Search for the cell housing the specified text and yield its (X, Y) center coordinate. 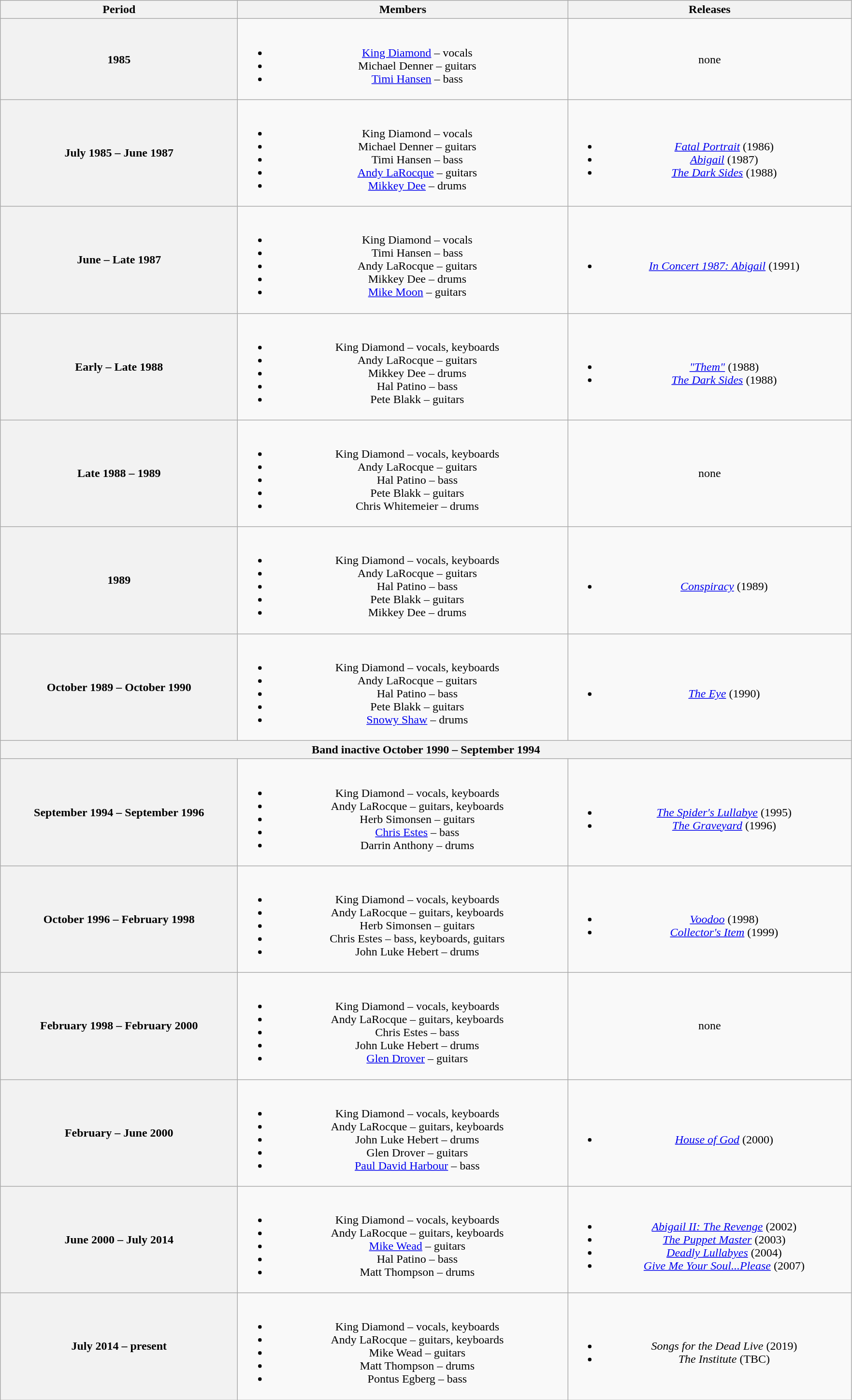
October 1996 – February 1998 (119, 919)
In Concert 1987: Abigail (1991) (709, 260)
October 1989 – October 1990 (119, 687)
Abigail II: The Revenge (2002)The Puppet Master (2003)Deadly Lullabyes (2004)Give Me Your Soul...Please (2007) (709, 1240)
King Diamond – vocalsMichael Denner – guitarsTimi Hansen – bass (403, 59)
House of God (2000) (709, 1133)
February 1998 – February 2000 (119, 1025)
1989 (119, 580)
1985 (119, 59)
September 1994 – September 1996 (119, 812)
Songs for the Dead Live (2019)The Institute (TBC) (709, 1346)
Voodoo (1998)Collector's Item (1999) (709, 919)
Late 1988 – 1989 (119, 474)
June – Late 1987 (119, 260)
King Diamond – vocals, keyboardsAndy LaRocque – guitars, keyboardsChris Estes – bassJohn Luke Hebert – drumsGlen Drover – guitars (403, 1025)
July 1985 – June 1987 (119, 153)
King Diamond – vocalsTimi Hansen – bassAndy LaRocque – guitarsMikkey Dee – drumsMike Moon – guitars (403, 260)
King Diamond – vocals, keyboardsAndy LaRocque – guitarsHal Patino – bassPete Blakk – guitarsChris Whitemeier – drums (403, 474)
Period (119, 10)
The Spider's Lullabye (1995)The Graveyard (1996) (709, 812)
February – June 2000 (119, 1133)
King Diamond – vocals, keyboardsAndy LaRocque – guitarsMikkey Dee – drumsHal Patino – bassPete Blakk – guitars (403, 366)
King Diamond – vocalsMichael Denner – guitarsTimi Hansen – bassAndy LaRocque – guitarsMikkey Dee – drums (403, 153)
Fatal Portrait (1986)Abigail (1987)The Dark Sides (1988) (709, 153)
July 2014 – present (119, 1346)
Releases (709, 10)
King Diamond – vocals, keyboardsAndy LaRocque – guitars, keyboardsMike Wead – guitarsHal Patino – bassMatt Thompson – drums (403, 1240)
Band inactive October 1990 – September 1994 (426, 750)
Conspiracy (1989) (709, 580)
Members (403, 10)
King Diamond – vocals, keyboardsAndy LaRocque – guitarsHal Patino – bassPete Blakk – guitarsSnowy Shaw – drums (403, 687)
King Diamond – vocals, keyboardsAndy LaRocque – guitars, keyboardsJohn Luke Hebert – drumsGlen Drover – guitarsPaul David Harbour – bass (403, 1133)
King Diamond – vocals, keyboardsAndy LaRocque – guitarsHal Patino – bassPete Blakk – guitarsMikkey Dee – drums (403, 580)
Early – Late 1988 (119, 366)
"Them" (1988)The Dark Sides (1988) (709, 366)
The Eye (1990) (709, 687)
King Diamond – vocals, keyboardsAndy LaRocque – guitars, keyboardsMike Wead – guitarsMatt Thompson – drumsPontus Egberg – bass (403, 1346)
King Diamond – vocals, keyboardsAndy LaRocque – guitars, keyboardsHerb Simonsen – guitarsChris Estes – bassDarrin Anthony – drums (403, 812)
June 2000 – July 2014 (119, 1240)
